Extract the [X, Y] coordinate from the center of the cell holding the provided text.  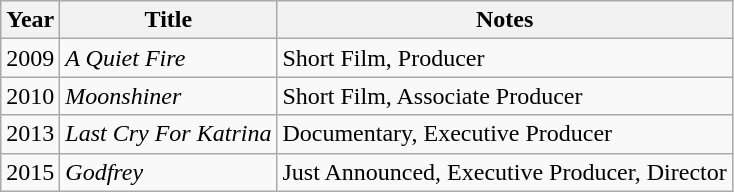
Last Cry For Katrina [168, 134]
2013 [30, 134]
Title [168, 20]
Just Announced, Executive Producer, Director [504, 172]
2010 [30, 96]
Godfrey [168, 172]
Year [30, 20]
A Quiet Fire [168, 58]
2009 [30, 58]
Short Film, Associate Producer [504, 96]
Short Film, Producer [504, 58]
Moonshiner [168, 96]
2015 [30, 172]
Documentary, Executive Producer [504, 134]
Notes [504, 20]
